Return the [x, y] coordinate for the center point of the cell that contains the specified text.  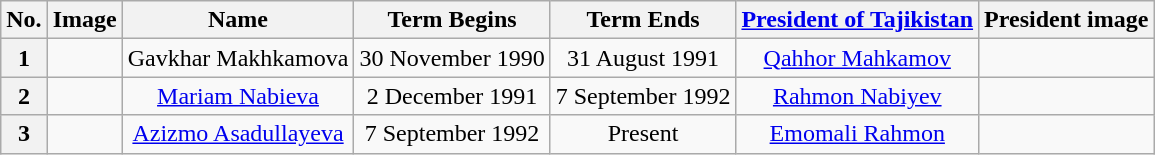
3 [24, 134]
2 December 1991 [452, 96]
Image [84, 20]
Azizmo Asadullayeva [238, 134]
2 [24, 96]
Present [643, 134]
Name [238, 20]
31 August 1991 [643, 58]
Emomali Rahmon [858, 134]
Qahhor Mahkamov [858, 58]
No. [24, 20]
30 November 1990 [452, 58]
President image [1066, 20]
Gavkhar Makhkamova [238, 58]
Rahmon Nabiyev [858, 96]
President of Tajikistan [858, 20]
Mariam Nabieva [238, 96]
Term Begins [452, 20]
Term Ends [643, 20]
1 [24, 58]
